Output the [X, Y] coordinate of the center of the cell containing the given text.  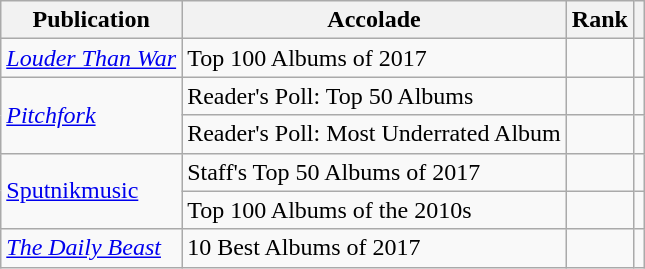
Staff's Top 50 Albums of 2017 [374, 172]
Publication [92, 20]
The Daily Beast [92, 248]
Reader's Poll: Top 50 Albums [374, 96]
Reader's Poll: Most Underrated Album [374, 134]
Top 100 Albums of the 2010s [374, 210]
Accolade [374, 20]
Louder Than War [92, 58]
10 Best Albums of 2017 [374, 248]
Rank [600, 20]
Top 100 Albums of 2017 [374, 58]
Sputnikmusic [92, 191]
Pitchfork [92, 115]
